Locate the cell with the specified text and output its [X, Y] center coordinate. 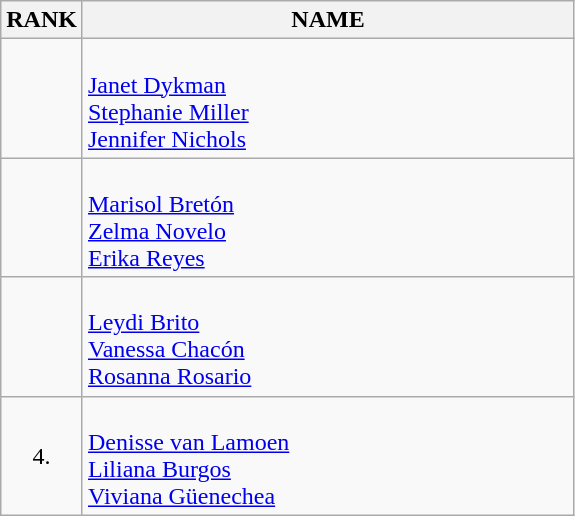
Leydi BritoVanessa ChacónRosanna Rosario [328, 336]
Denisse van LamoenLiliana BurgosViviana Güenechea [328, 456]
RANK [42, 20]
4. [42, 456]
NAME [328, 20]
Marisol BretónZelma NoveloErika Reyes [328, 218]
Janet DykmanStephanie MillerJennifer Nichols [328, 98]
